Return (x, y) of the center of cell containing provided text 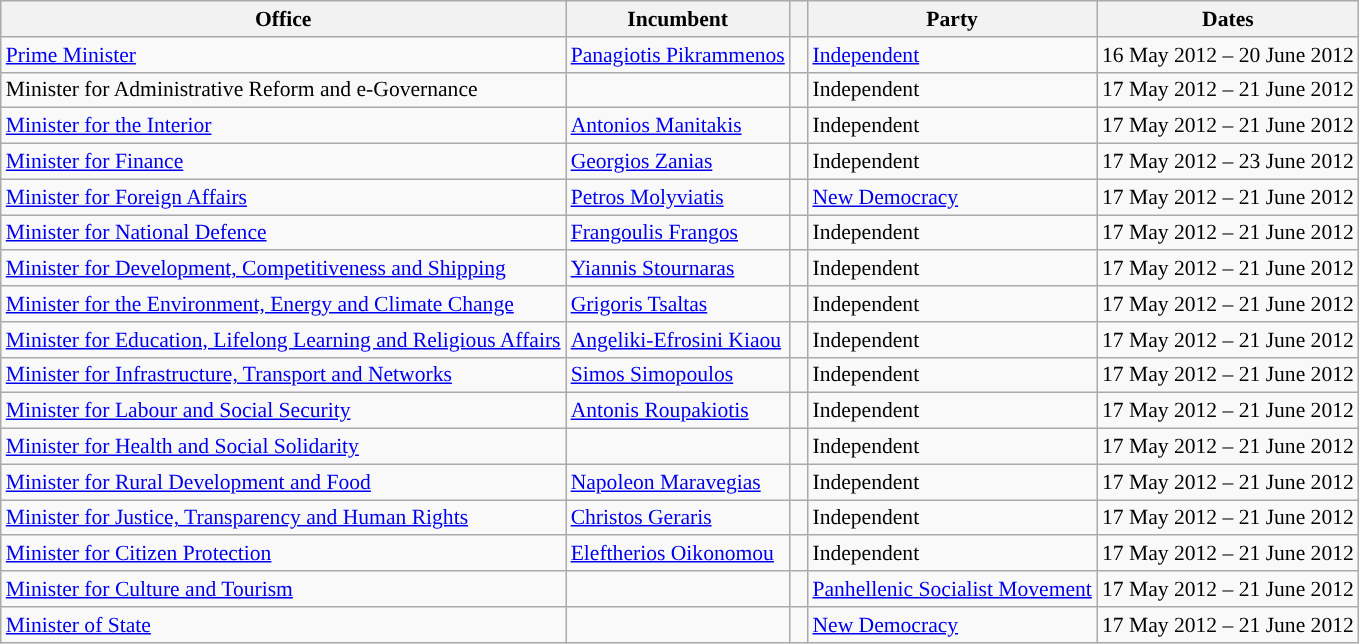
Minister for Development, Competitiveness and Shipping (284, 269)
Dates (1228, 19)
Minister for Culture and Tourism (284, 589)
Eleftherios Oikonomou (678, 554)
Panagiotis Pikrammenos (678, 55)
Christos Geraris (678, 518)
Minister for Health and Social Solidarity (284, 447)
Angeliki-Efrosini Kiaou (678, 340)
Frangoulis Frangos (678, 233)
Minister for Education, Lifelong Learning and Religious Affairs (284, 340)
Napoleon Maravegias (678, 482)
17 May 2012 – 23 June 2012 (1228, 162)
Minister for Rural Development and Food (284, 482)
Antonios Manitakis (678, 126)
Minister for Infrastructure, Transport and Networks (284, 375)
16 May 2012 – 20 June 2012 (1228, 55)
Panhellenic Socialist Movement (952, 589)
Minister for Citizen Protection (284, 554)
Minister for Administrative Reform and e-Governance (284, 90)
Antonis Roupakiotis (678, 411)
Prime Minister (284, 55)
Party (952, 19)
Yiannis Stournaras (678, 269)
Office (284, 19)
Minister for the Environment, Energy and Climate Change (284, 304)
Minister for Foreign Affairs (284, 197)
Grigoris Tsaltas (678, 304)
Minister for the Interior (284, 126)
Incumbent (678, 19)
Minister for National Defence (284, 233)
Simos Simopoulos (678, 375)
Minister for Labour and Social Security (284, 411)
Petros Molyviatis (678, 197)
Minister of State (284, 625)
Georgios Zanias (678, 162)
Minister for Finance (284, 162)
Minister for Justice, Transparency and Human Rights (284, 518)
